Capture the cell that displays the provided text and extract its [x, y] central coordinate. 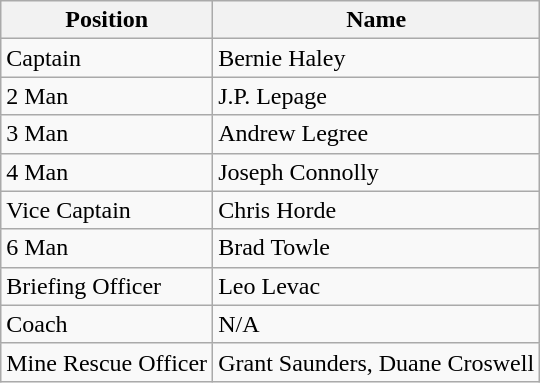
6 Man [107, 248]
Andrew Legree [376, 134]
Chris Horde [376, 210]
3 Man [107, 134]
Brad Towle [376, 248]
Grant Saunders, Duane Croswell [376, 362]
Captain [107, 58]
Name [376, 20]
Position [107, 20]
Joseph Connolly [376, 172]
Leo Levac [376, 286]
J.P. Lepage [376, 96]
Vice Captain [107, 210]
Bernie Haley [376, 58]
Briefing Officer [107, 286]
Coach [107, 324]
4 Man [107, 172]
N/A [376, 324]
2 Man [107, 96]
Mine Rescue Officer [107, 362]
